Identify which cell holds the provided text, then report its (x, y) central coordinate. 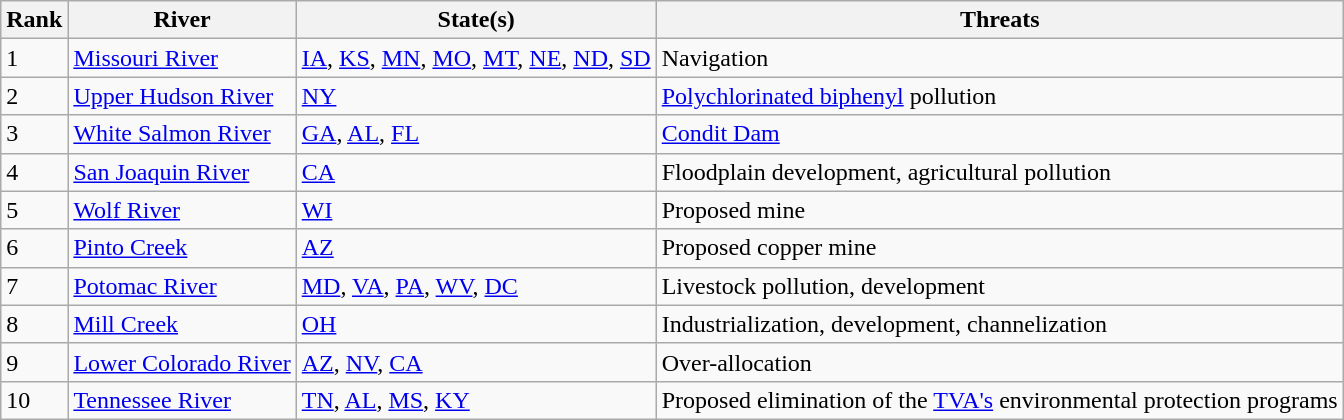
Condit Dam (1000, 134)
5 (34, 210)
AZ, NV, CA (476, 362)
Rank (34, 20)
2 (34, 96)
Upper Hudson River (182, 96)
Missouri River (182, 58)
Livestock pollution, development (1000, 286)
Floodplain development, agricultural pollution (1000, 172)
Wolf River (182, 210)
San Joaquin River (182, 172)
State(s) (476, 20)
WI (476, 210)
8 (34, 324)
Over-allocation (1000, 362)
4 (34, 172)
Tennessee River (182, 400)
Proposed mine (1000, 210)
NY (476, 96)
CA (476, 172)
7 (34, 286)
9 (34, 362)
Proposed copper mine (1000, 248)
Pinto Creek (182, 248)
TN, AL, MS, KY (476, 400)
3 (34, 134)
AZ (476, 248)
White Salmon River (182, 134)
6 (34, 248)
Lower Colorado River (182, 362)
Proposed elimination of the TVA's environmental protection programs (1000, 400)
Threats (1000, 20)
Polychlorinated biphenyl pollution (1000, 96)
10 (34, 400)
Industrialization, development, channelization (1000, 324)
Navigation (1000, 58)
GA, AL, FL (476, 134)
MD, VA, PA, WV, DC (476, 286)
IA, KS, MN, MO, MT, NE, ND, SD (476, 58)
1 (34, 58)
Mill Creek (182, 324)
River (182, 20)
Potomac River (182, 286)
OH (476, 324)
